Output the (x, y) coordinate of the center of the cell containing the given text.  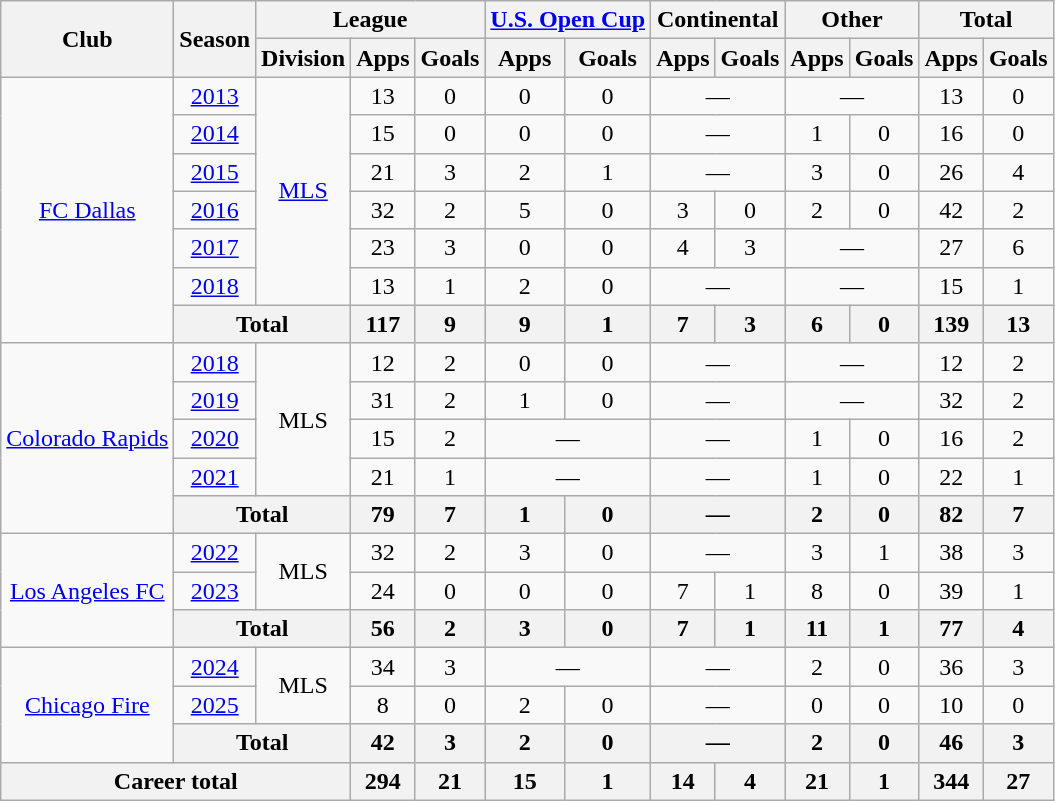
FC Dallas (88, 210)
294 (383, 781)
2016 (215, 210)
Club (88, 39)
79 (383, 515)
56 (383, 629)
23 (383, 248)
22 (951, 477)
2019 (215, 400)
League (370, 20)
2025 (215, 705)
36 (951, 667)
38 (951, 553)
31 (383, 400)
Season (215, 39)
Colorado Rapids (88, 438)
26 (951, 172)
2013 (215, 96)
139 (951, 324)
2021 (215, 477)
46 (951, 743)
2015 (215, 172)
2022 (215, 553)
24 (383, 591)
Division (304, 58)
34 (383, 667)
11 (817, 629)
2023 (215, 591)
Continental (718, 20)
2014 (215, 134)
U.S. Open Cup (568, 20)
39 (951, 591)
344 (951, 781)
10 (951, 705)
5 (525, 210)
Career total (176, 781)
2020 (215, 438)
Los Angeles FC (88, 591)
14 (683, 781)
77 (951, 629)
2024 (215, 667)
82 (951, 515)
2017 (215, 248)
Chicago Fire (88, 705)
Other (852, 20)
117 (383, 324)
